Find where the given text appears and provide that cell's center as [x, y] coordinate. 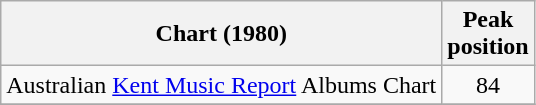
Australian Kent Music Report Albums Chart [222, 85]
Chart (1980) [222, 34]
84 [488, 85]
Peakposition [488, 34]
